Search for the cell housing the specified text and yield its (x, y) center coordinate. 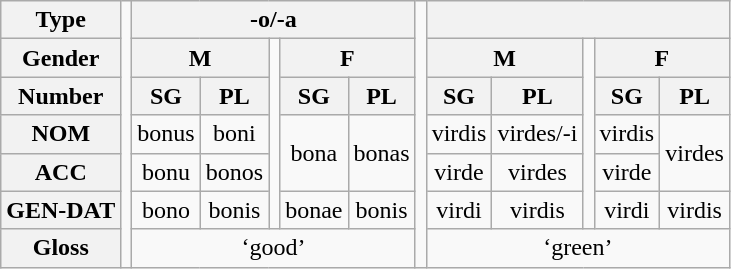
NOM (61, 134)
ACC (61, 172)
bonae (314, 210)
boni (234, 134)
‘green’ (578, 248)
virdes/-i (538, 134)
bona (314, 153)
bono (166, 210)
bonos (234, 172)
Gloss (61, 248)
bonu (166, 172)
Number (61, 96)
Gender (61, 58)
Type (61, 20)
-o/-a (274, 20)
bonus (166, 134)
bonas (382, 153)
‘good’ (274, 248)
GEN-DAT (61, 210)
